Identify which cell holds the provided text, then report its [x, y] central coordinate. 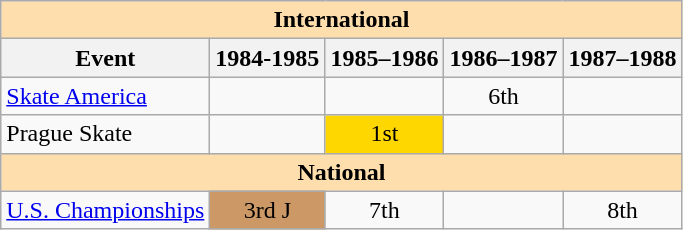
Prague Skate [106, 134]
8th [622, 210]
1986–1987 [504, 58]
3rd J [268, 210]
7th [384, 210]
U.S. Championships [106, 210]
1987–1988 [622, 58]
1st [384, 134]
1984-1985 [268, 58]
International [342, 20]
Skate America [106, 96]
National [342, 172]
6th [504, 96]
1985–1986 [384, 58]
Event [106, 58]
